Identify which cell holds the provided text, then report its (x, y) central coordinate. 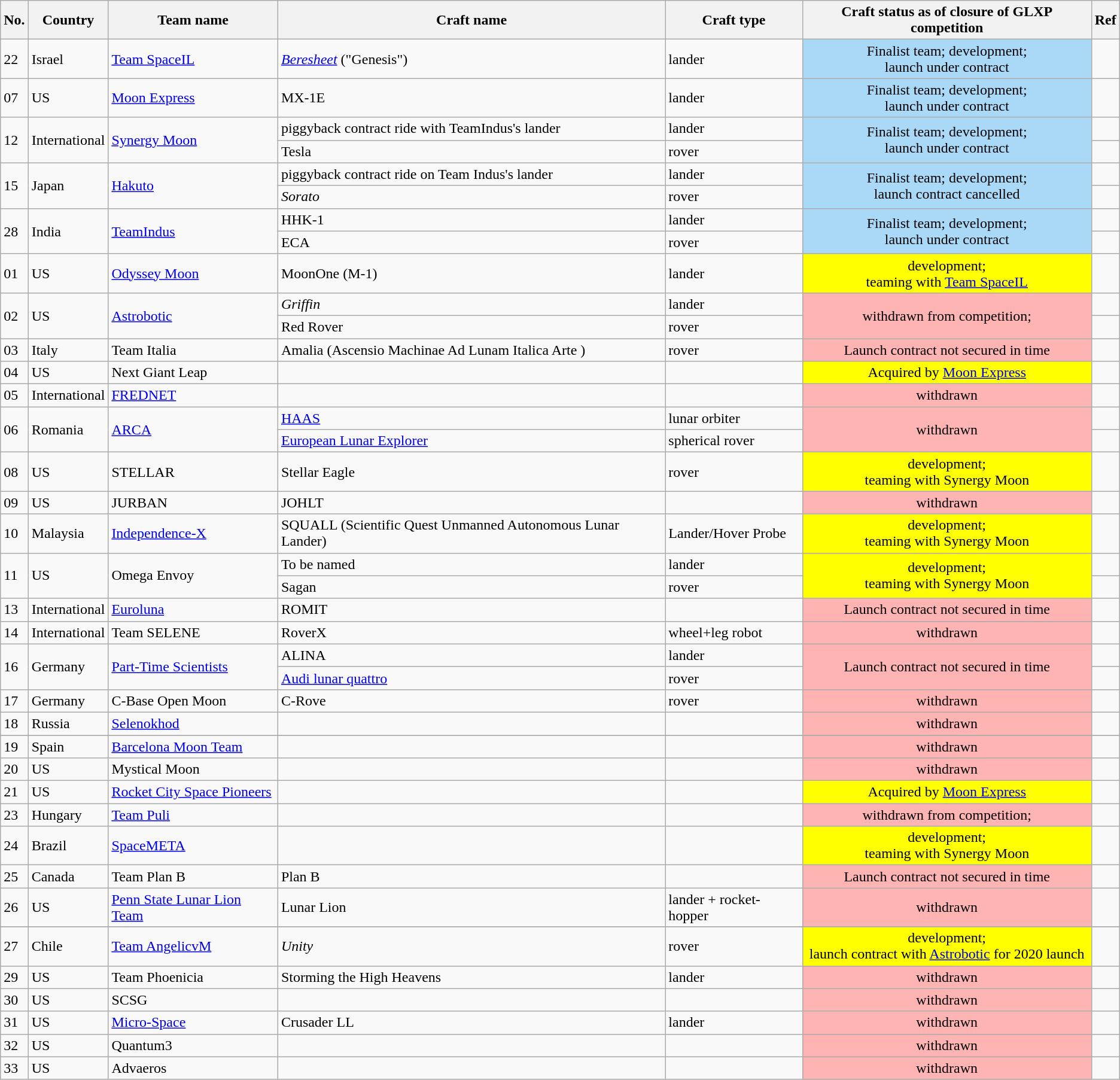
Quantum3 (193, 1045)
JOHLT (471, 503)
SQUALL (Scientific Quest Unmanned Autonomous Lunar Lander) (471, 534)
01 (14, 273)
14 (14, 632)
Israel (68, 59)
Chile (68, 947)
Penn State Lunar Lion Team (193, 907)
STELLAR (193, 471)
ROMIT (471, 610)
15 (14, 185)
Sorato (471, 197)
Barcelona Moon Team (193, 746)
10 (14, 534)
08 (14, 471)
30 (14, 1000)
Tesla (471, 151)
29 (14, 977)
25 (14, 877)
28 (14, 231)
Team Puli (193, 815)
Micro-Space (193, 1023)
Euroluna (193, 610)
Japan (68, 185)
17 (14, 701)
20 (14, 769)
No. (14, 20)
02 (14, 315)
Italy (68, 350)
Stellar Eagle (471, 471)
MX-1E (471, 98)
Romania (68, 430)
FREDNET (193, 396)
19 (14, 746)
Team SELENE (193, 632)
Independence-X (193, 534)
21 (14, 792)
27 (14, 947)
Next Giant Leap (193, 373)
11 (14, 576)
Storming the High Heavens (471, 977)
C-Rove (471, 701)
03 (14, 350)
Synergy Moon (193, 140)
Amalia (Ascensio Machinae Ad Lunam Italica Arte ) (471, 350)
Craft name (471, 20)
wheel+leg robot (734, 632)
Ref (1106, 20)
Sagan (471, 587)
Beresheet ("Genesis") (471, 59)
Hakuto (193, 185)
33 (14, 1068)
24 (14, 846)
Lunar Lion (471, 907)
European Lunar Explorer (471, 441)
05 (14, 396)
13 (14, 610)
Rocket City Space Pioneers (193, 792)
Team Italia (193, 350)
Craft status as of closure of GLXP competition (946, 20)
Spain (68, 746)
16 (14, 667)
06 (14, 430)
Team name (193, 20)
piggyback contract ride with TeamIndus's lander (471, 129)
Moon Express (193, 98)
To be named (471, 564)
04 (14, 373)
Omega Envoy (193, 576)
SpaceMETA (193, 846)
development;launch contract with Astrobotic for 2020 launch (946, 947)
Russia (68, 723)
Country (68, 20)
Finalist team; development;launch contract cancelled (946, 185)
Malaysia (68, 534)
Team AngelicvM (193, 947)
07 (14, 98)
09 (14, 503)
piggyback contract ride on Team Indus's lander (471, 174)
Astrobotic (193, 315)
ECA (471, 242)
lunar orbiter (734, 418)
development;teaming with Team SpaceIL (946, 273)
Canada (68, 877)
Unity (471, 947)
Lander/Hover Probe (734, 534)
HAAS (471, 418)
MoonOne (M-1) (471, 273)
lander + rocket-hopper (734, 907)
Odyssey Moon (193, 273)
India (68, 231)
Brazil (68, 846)
ALINA (471, 655)
JURBAN (193, 503)
Selenokhod (193, 723)
Red Rover (471, 327)
31 (14, 1023)
spherical rover (734, 441)
23 (14, 815)
Audi lunar quattro (471, 678)
26 (14, 907)
Team SpaceIL (193, 59)
HHK-1 (471, 220)
Plan B (471, 877)
TeamIndus (193, 231)
Crusader LL (471, 1023)
Part-Time Scientists (193, 667)
18 (14, 723)
SCSG (193, 1000)
Hungary (68, 815)
Advaeros (193, 1068)
12 (14, 140)
Mystical Moon (193, 769)
22 (14, 59)
RoverX (471, 632)
Griffin (471, 304)
Team Plan B (193, 877)
Craft type (734, 20)
32 (14, 1045)
ARCA (193, 430)
Team Phoenicia (193, 977)
C-Base Open Moon (193, 701)
